Search for the cell housing the specified text and yield its (X, Y) center coordinate. 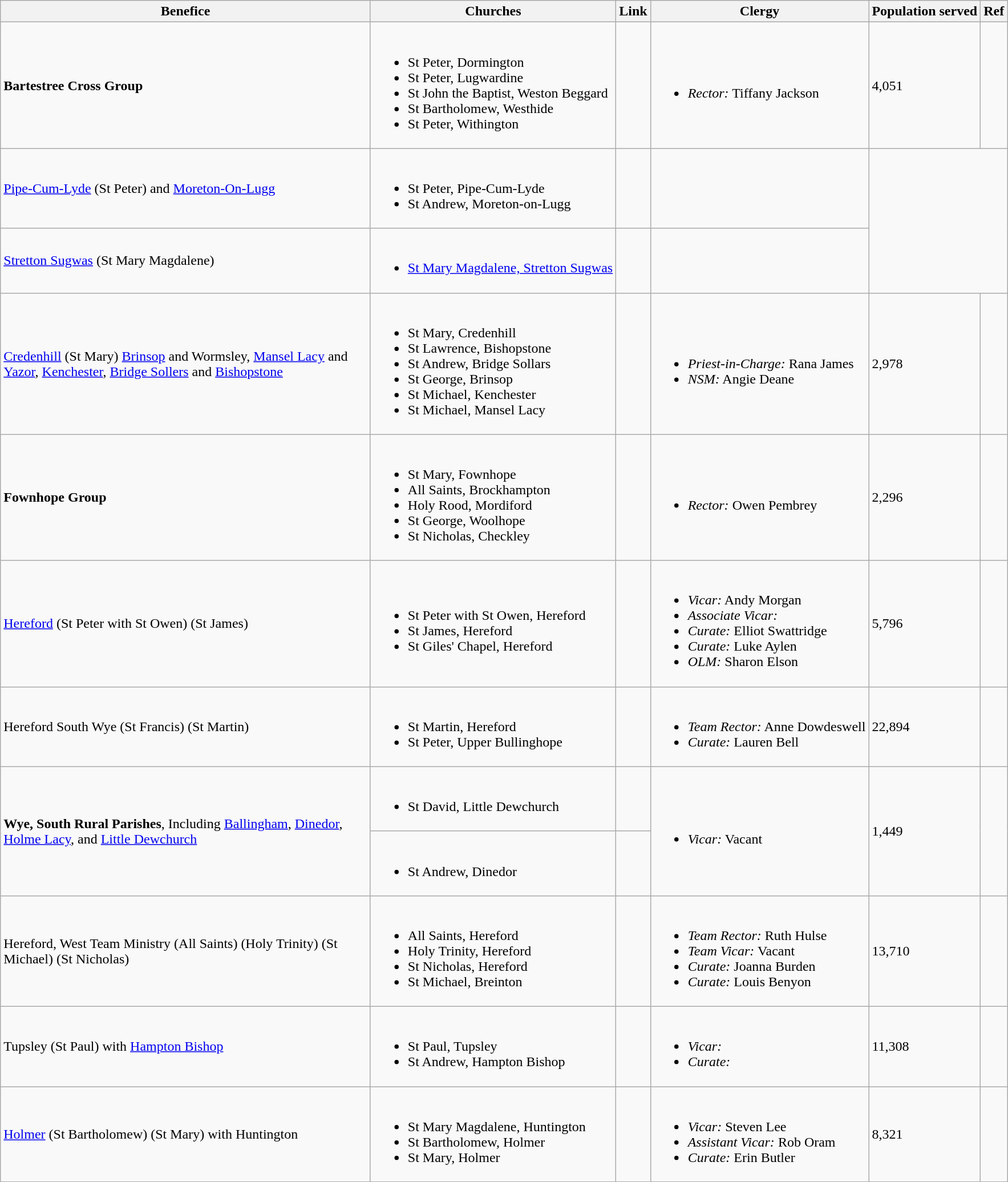
Vicar:Curate: (760, 1046)
Churches (493, 11)
Fownhope Group (186, 498)
Ref (994, 11)
St Mary Magdalene, Stretton Sugwas (493, 260)
Pipe-Cum-Lyde (St Peter) and Moreton-On-Lugg (186, 188)
Population served (925, 11)
13,710 (925, 951)
St Andrew, Dinedor (493, 863)
Hereford, West Team Ministry (All Saints) (Holy Trinity) (St Michael) (St Nicholas) (186, 951)
St Peter with St Owen, HerefordSt James, HerefordSt Giles' Chapel, Hereford (493, 623)
St David, Little Dewchurch (493, 799)
Clergy (760, 11)
St Mary Magdalene, HuntingtonSt Bartholomew, HolmerSt Mary, Holmer (493, 1135)
Team Rector: Ruth HulseTeam Vicar: VacantCurate: Joanna BurdenCurate: Louis Benyon (760, 951)
All Saints, HerefordHoly Trinity, HerefordSt Nicholas, HerefordSt Michael, Breinton (493, 951)
4,051 (925, 86)
St Mary, FownhopeAll Saints, BrockhamptonHoly Rood, MordifordSt George, WoolhopeSt Nicholas, Checkley (493, 498)
Team Rector: Anne DowdeswellCurate: Lauren Bell (760, 727)
St Martin, HerefordSt Peter, Upper Bullinghope (493, 727)
Benefice (186, 11)
1,449 (925, 831)
St Peter, DormingtonSt Peter, LugwardineSt John the Baptist, Weston BeggardSt Bartholomew, WesthideSt Peter, Withington (493, 86)
5,796 (925, 623)
St Mary, CredenhillSt Lawrence, BishopstoneSt Andrew, Bridge SollarsSt George, BrinsopSt Michael, KenchesterSt Michael, Mansel Lacy (493, 364)
St Paul, TupsleySt Andrew, Hampton Bishop (493, 1046)
8,321 (925, 1135)
11,308 (925, 1046)
Hereford (St Peter with St Owen) (St James) (186, 623)
Link (633, 11)
Bartestree Cross Group (186, 86)
Vicar: Vacant (760, 831)
Holmer (St Bartholomew) (St Mary) with Huntington (186, 1135)
Vicar: Steven LeeAssistant Vicar: Rob OramCurate: Erin Butler (760, 1135)
Vicar: Andy MorganAssociate Vicar:Curate: Elliot SwattridgeCurate: Luke AylenOLM: Sharon Elson (760, 623)
Tupsley (St Paul) with Hampton Bishop (186, 1046)
Credenhill (St Mary) Brinsop and Wormsley, Mansel Lacy and Yazor, Kenchester, Bridge Sollers and Bishopstone (186, 364)
St Peter, Pipe-Cum-LydeSt Andrew, Moreton-on-Lugg (493, 188)
22,894 (925, 727)
Wye, South Rural Parishes, Including Ballingham, Dinedor, Holme Lacy, and Little Dewchurch (186, 831)
Hereford South Wye (St Francis) (St Martin) (186, 727)
Stretton Sugwas (St Mary Magdalene) (186, 260)
2,978 (925, 364)
2,296 (925, 498)
Rector: Owen Pembrey (760, 498)
Priest-in-Charge: Rana JamesNSM: Angie Deane (760, 364)
Rector: Tiffany Jackson (760, 86)
